Pinpoint the cell where the given text exists, returning its [X, Y] midpoint coordinate. 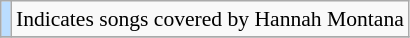
Indicates songs covered by Hannah Montana [210, 19]
